Locate the cell with the specified text and output its (X, Y) center coordinate. 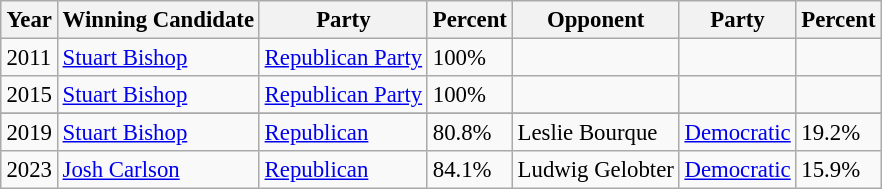
Josh Carlson (158, 170)
15.9% (838, 170)
80.8% (470, 133)
84.1% (470, 170)
2019 (29, 133)
Winning Candidate (158, 20)
Opponent (596, 20)
Leslie Bourque (596, 133)
2015 (29, 95)
19.2% (838, 133)
Year (29, 20)
2023 (29, 170)
Ludwig Gelobter (596, 170)
2011 (29, 57)
